Search for the cell housing the specified text and yield its [x, y] center coordinate. 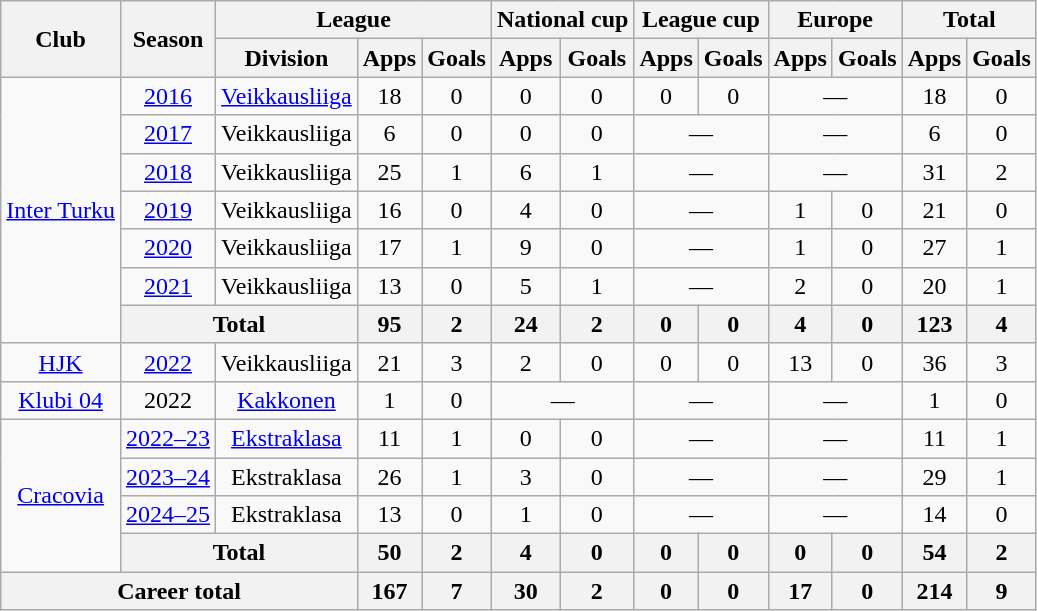
2022–23 [168, 438]
2024–25 [168, 515]
2018 [168, 172]
27 [934, 248]
29 [934, 477]
214 [934, 591]
2017 [168, 134]
24 [525, 324]
25 [389, 172]
Club [61, 39]
16 [389, 210]
Europe [835, 20]
Season [168, 39]
2023–24 [168, 477]
31 [934, 172]
League [354, 20]
54 [934, 553]
Career total [180, 591]
95 [389, 324]
League cup [701, 20]
HJK [61, 362]
2020 [168, 248]
50 [389, 553]
5 [525, 286]
20 [934, 286]
26 [389, 477]
36 [934, 362]
30 [525, 591]
Cracovia [61, 495]
167 [389, 591]
Klubi 04 [61, 400]
2016 [168, 96]
2019 [168, 210]
Inter Turku [61, 210]
National cup [562, 20]
Division [287, 58]
14 [934, 515]
123 [934, 324]
2021 [168, 286]
Kakkonen [287, 400]
7 [457, 591]
